Detect which cell encompasses the target text, then output its [x, y] center coordinate. 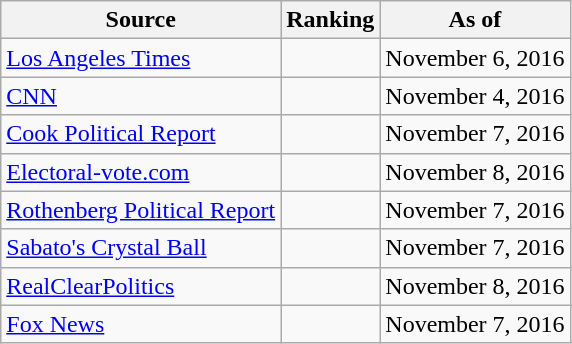
Cook Political Report [141, 134]
CNN [141, 96]
As of [475, 20]
Sabato's Crystal Ball [141, 248]
November 4, 2016 [475, 96]
Electoral-vote.com [141, 172]
Rothenberg Political Report [141, 210]
Ranking [330, 20]
Source [141, 20]
Fox News [141, 324]
November 6, 2016 [475, 58]
RealClearPolitics [141, 286]
Los Angeles Times [141, 58]
